Search for the cell housing the specified text and yield its [x, y] center coordinate. 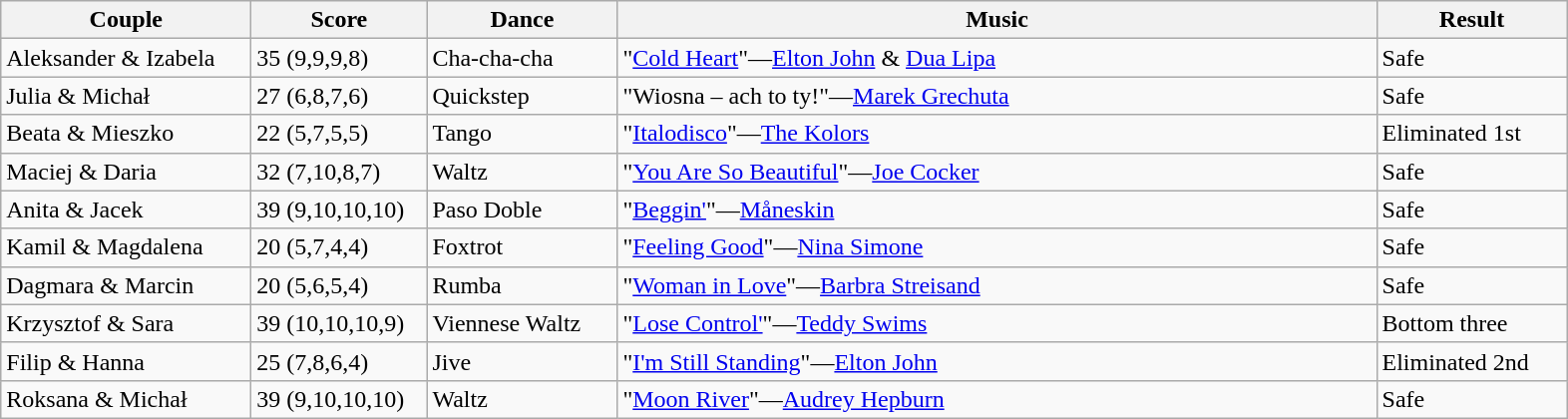
22 (5,7,5,5) [339, 134]
Bottom three [1472, 323]
Paso Doble [523, 209]
"Cold Heart"—Elton John & Dua Lipa [997, 58]
"Lose Control'"—Teddy Swims [997, 323]
27 (6,8,7,6) [339, 96]
Eliminated 2nd [1472, 361]
Anita & Jacek [126, 209]
Beata & Mieszko [126, 134]
Viennese Waltz [523, 323]
"You Are So Beautiful"—Joe Cocker [997, 172]
Quickstep [523, 96]
35 (9,9,9,8) [339, 58]
"Wiosna – ach to ty!"—Marek Grechuta [997, 96]
Dance [523, 20]
"Beggin'"—Måneskin [997, 209]
Foxtrot [523, 247]
"Moon River"—Audrey Hepburn [997, 399]
Dagmara & Marcin [126, 285]
39 (10,10,10,9) [339, 323]
20 (5,6,5,4) [339, 285]
Krzysztof & Sara [126, 323]
Score [339, 20]
Roksana & Michał [126, 399]
Kamil & Magdalena [126, 247]
"I'm Still Standing"—Elton John [997, 361]
Jive [523, 361]
Aleksander & Izabela [126, 58]
Rumba [523, 285]
"Italodisco"—The Kolors [997, 134]
32 (7,10,8,7) [339, 172]
25 (7,8,6,4) [339, 361]
Julia & Michał [126, 96]
Tango [523, 134]
Result [1472, 20]
Music [997, 20]
Eliminated 1st [1472, 134]
20 (5,7,4,4) [339, 247]
Couple [126, 20]
Filip & Hanna [126, 361]
Cha-cha-cha [523, 58]
Maciej & Daria [126, 172]
"Feeling Good"—Nina Simone [997, 247]
"Woman in Love"—Barbra Streisand [997, 285]
